Provide the (x, y) coordinate of the cell's center where the given text is located.  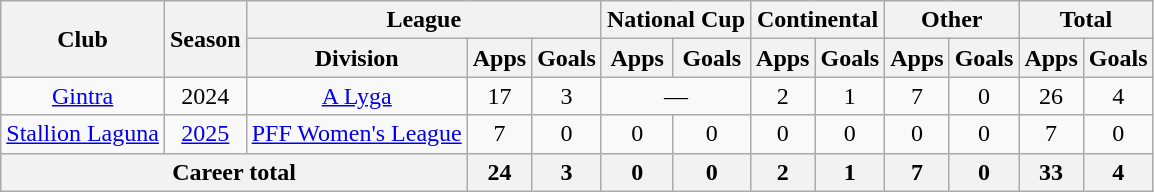
National Cup (676, 20)
Continental (818, 20)
A Lyga (356, 96)
2025 (205, 134)
Career total (234, 172)
24 (499, 172)
League (424, 20)
Season (205, 39)
33 (1051, 172)
17 (499, 96)
PFF Women's League (356, 134)
Stallion Laguna (83, 134)
Other (952, 20)
— (676, 96)
Total (1086, 20)
2024 (205, 96)
26 (1051, 96)
Gintra (83, 96)
Club (83, 39)
Division (356, 58)
